Extract the (X, Y) coordinate from the center of the cell holding the provided text.  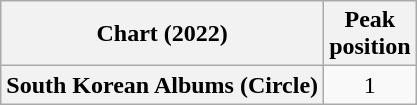
South Korean Albums (Circle) (162, 85)
Chart (2022) (162, 34)
1 (370, 85)
Peakposition (370, 34)
